Find where the given text appears and provide that cell's center as (x, y) coordinate. 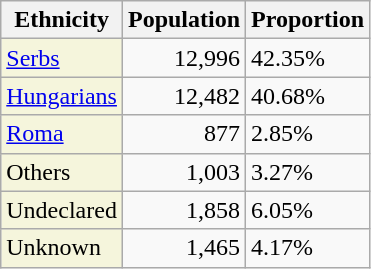
12,996 (184, 58)
Unknown (62, 248)
42.35% (308, 58)
Ethnicity (62, 20)
Others (62, 172)
4.17% (308, 248)
2.85% (308, 134)
Hungarians (62, 96)
Undeclared (62, 210)
877 (184, 134)
1,858 (184, 210)
1,003 (184, 172)
3.27% (308, 172)
12,482 (184, 96)
Serbs (62, 58)
Proportion (308, 20)
40.68% (308, 96)
Population (184, 20)
6.05% (308, 210)
Roma (62, 134)
1,465 (184, 248)
